Detect which cell encompasses the target text, then output its (x, y) center coordinate. 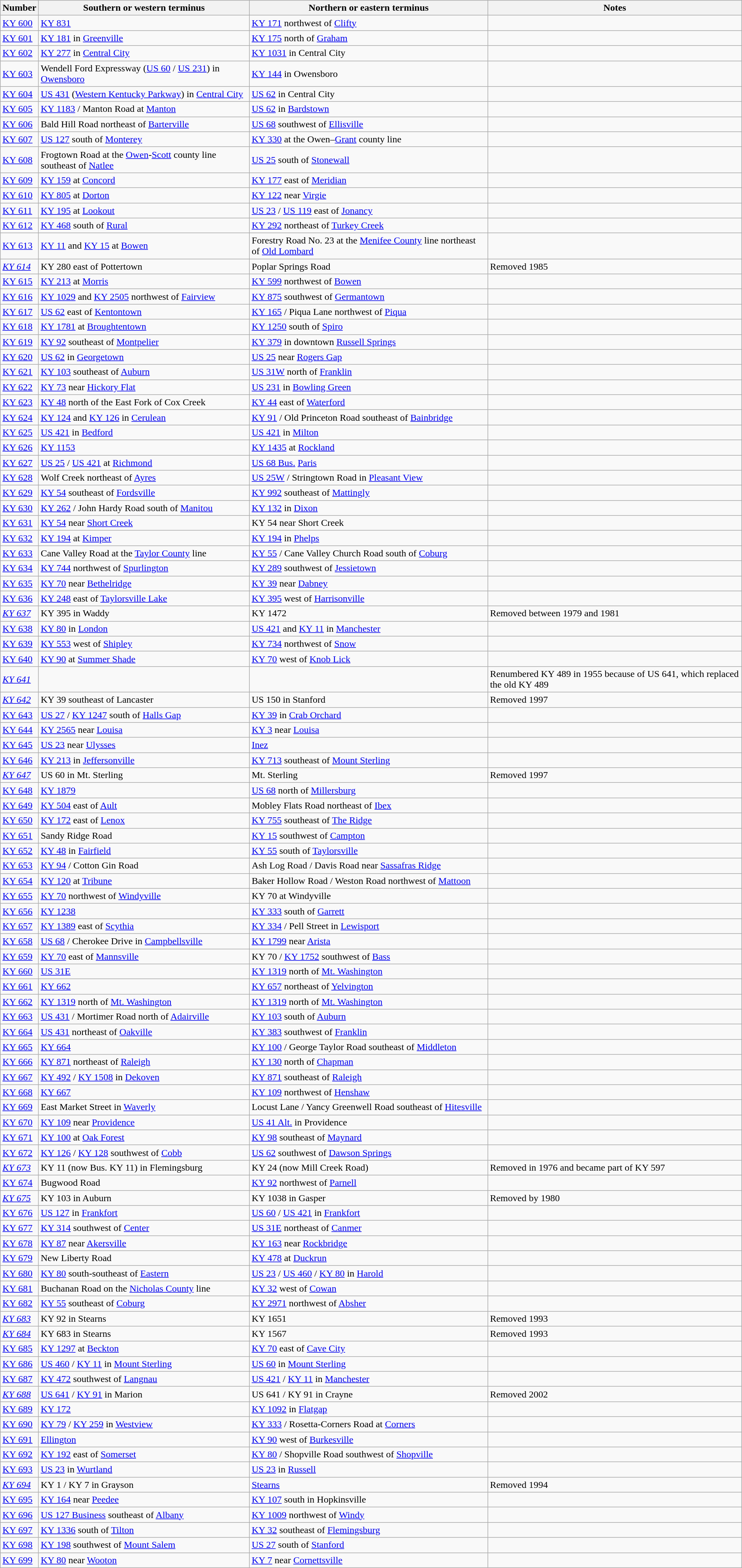
KY 277 in Central City (144, 53)
KY 649 (19, 805)
KY 644 (19, 730)
KY 194 at Kimper (144, 538)
US 23 in Russell (369, 1470)
KY 1029 and KY 2505 northwest of Fairview (144, 297)
KY 15 southwest of Campton (369, 836)
Bugwood Road (144, 1183)
KY 659 (19, 956)
KY 676 (19, 1213)
KY 478 at Duckrun (369, 1258)
KY 24 (now Mill Creek Road) (369, 1167)
KY 628 (19, 478)
KY 632 (19, 538)
Removed in 1976 and became part of KY 597 (615, 1167)
US 23 in Wurtland (144, 1470)
KY 144 in Owensboro (369, 74)
KY 656 (19, 911)
KY 604 (19, 94)
Removed by 1980 (615, 1198)
KY 1879 (144, 790)
KY 623 (19, 402)
KY 175 north of Graham (369, 38)
US 25 near Rogers Gap (369, 357)
KY 652 (19, 851)
New Liberty Road (144, 1258)
KY 1092 in Flatgap (369, 1409)
KY 103 southeast of Auburn (144, 372)
KY 609 (19, 180)
Inez (369, 745)
KY 666 (19, 1062)
KY 744 northwest of Spurlington (144, 568)
KY 159 at Concord (144, 180)
KY 599 northwest of Bowen (369, 282)
US 60 in Mt. Sterling (144, 775)
KY 55 southeast of Coburg (144, 1303)
KY 80 in London (144, 629)
KY 1389 east of Scythia (144, 926)
KY 651 (19, 836)
KY 44 east of Waterford (369, 402)
KY 80 south-southeast of Eastern (144, 1273)
KY 130 north of Chapman (369, 1062)
KY 90 west of Burkesville (369, 1439)
KY 875 southwest of Germantown (369, 297)
KY 606 (19, 124)
KY 755 southeast of The Ridge (369, 820)
US 25W / Stringtown Road in Pleasant View (369, 478)
KY 603 (19, 74)
KY 55 / Cane Valley Church Road south of Coburg (369, 553)
US 31E (144, 972)
Buchanan Road on the Nicholas County line (144, 1288)
US 62 in Bardstown (369, 109)
KY 395 west of Harrisonville (369, 598)
KY 379 in downtown Russell Springs (369, 342)
KY 637 (19, 613)
KY 333 / Rosetta-Corners Road at Corners (369, 1424)
KY 92 northwest of Parnell (369, 1183)
KY 992 southeast of Mattingly (369, 493)
Removed 1985 (615, 266)
KY 675 (19, 1198)
KY 646 (19, 760)
KY 674 (19, 1183)
KY 1031 in Central City (369, 53)
KY 213 at Morris (144, 282)
KY 613 (19, 246)
KY 262 / John Hardy Road south of Manitou (144, 508)
Wolf Creek northeast of Ayres (144, 478)
KY 80 / Shopville Road southwest of Shopville (369, 1455)
US 127 in Frankfort (144, 1213)
KY 673 (19, 1167)
KY 686 (19, 1364)
KY 334 / Pell Street in Lewisport (369, 926)
Renumbered KY 489 in 1955 because of US 641, which replaced the old KY 489 (615, 679)
KY 611 (19, 211)
KY 657 northeast of Yelvington (369, 987)
KY 635 (19, 583)
KY 608 (19, 159)
US 431 / Mortimer Road north of Adairville (144, 1017)
Number (19, 8)
Southern or western terminus (144, 8)
KY 620 (19, 357)
KY 195 at Lookout (144, 211)
KY 39 near Dabney (369, 583)
Removed 1994 (615, 1485)
KY 617 (19, 312)
KY 682 (19, 1303)
KY 1651 (369, 1319)
US 62 in Central City (369, 94)
KY 1781 at Broughtentown (144, 327)
KY 602 (19, 53)
US 31W north of Franklin (369, 372)
KY 171 northwest of Clifty (369, 23)
KY 622 (19, 387)
KY 671 (19, 1137)
US 231 in Bowling Green (369, 387)
KY 680 (19, 1273)
US 641 / KY 91 in Marion (144, 1394)
KY 648 (19, 790)
KY 605 (19, 109)
KY 1153 (144, 447)
KY 692 (19, 1455)
KY 1009 northwest of Windy (369, 1515)
KY 618 (19, 327)
KY 70 near Bethelridge (144, 583)
KY 90 at Summer Shade (144, 659)
KY 684 (19, 1334)
KY 70 east of Cave City (369, 1349)
KY 713 southeast of Mount Sterling (369, 760)
KY 1183 / Manton Road at Manton (144, 109)
KY 126 / KY 128 southwest of Cobb (144, 1152)
US 421 in Bedford (144, 432)
KY 70 west of Knob Lick (369, 659)
KY 655 (19, 896)
KY 672 (19, 1152)
KY 109 northwest of Henshaw (369, 1092)
KY 213 in Jeffersonville (144, 760)
KY 92 in Stearns (144, 1319)
KY 91 / Old Princeton Road southeast of Bainbridge (369, 417)
KY 132 in Dixon (369, 508)
KY 98 southeast of Maynard (369, 1137)
KY 172 east of Lenox (144, 820)
KY 472 southwest of Langnau (144, 1379)
KY 805 at Dorton (144, 195)
KY 663 (19, 1017)
KY 100 at Oak Forest (144, 1137)
KY 691 (19, 1439)
Wendell Ford Expressway (US 60 / US 231) in Owensboro (144, 74)
KY 1250 south of Spiro (369, 327)
Bald Hill Road northeast of Barterville (144, 124)
US 641 / KY 91 in Crayne (369, 1394)
KY 650 (19, 820)
Cane Valley Road at the Taylor County line (144, 553)
KY 630 (19, 508)
KY 7 near Cornettsville (369, 1560)
KY 695 (19, 1500)
KY 670 (19, 1122)
KY 280 east of Pottertown (144, 266)
KY 109 near Providence (144, 1122)
KY 333 south of Garrett (369, 911)
KY 619 (19, 342)
US 23 / US 460 / KY 80 in Harold (369, 1273)
KY 164 near Peedee (144, 1500)
Notes (615, 8)
KY 657 (19, 926)
KY 607 (19, 139)
KY 615 (19, 282)
KY 612 (19, 226)
KY 70 east of Mannsville (144, 956)
KY 621 (19, 372)
Stearns (369, 1485)
KY 699 (19, 1560)
KY 654 (19, 881)
KY 70 at Windyville (369, 896)
KY 2971 northwest of Absher (369, 1303)
KY 172 (144, 1409)
KY 625 (19, 432)
KY 194 in Phelps (369, 538)
KY 1472 (369, 613)
KY 103 south of Auburn (369, 1017)
US 68 Bus. Paris (369, 463)
US 68 / Cherokee Drive in Campbellsville (144, 941)
KY 39 southeast of Lancaster (144, 700)
KY 871 southeast of Raleigh (369, 1077)
KY 32 west of Cowan (369, 1288)
US 460 / KY 11 in Mount Sterling (144, 1364)
KY 683 in Stearns (144, 1334)
KY 120 at Tribune (144, 881)
East Market Street in Waverly (144, 1107)
KY 1 / KY 7 in Grayson (144, 1485)
KY 1567 (369, 1334)
KY 80 near Wooton (144, 1560)
Mt. Sterling (369, 775)
KY 683 (19, 1319)
KY 73 near Hickory Flat (144, 387)
US 421 / KY 11 in Manchester (369, 1379)
Frogtown Road at the Owen-Scott county line southeast of Natlee (144, 159)
KY 610 (19, 195)
US 431 northeast of Oakville (144, 1032)
US 421 in Milton (369, 432)
KY 92 southeast of Montpelier (144, 342)
Removed between 1979 and 1981 (615, 613)
KY 198 southwest of Mount Salem (144, 1545)
KY 248 east of Taylorsville Lake (144, 598)
US 68 north of Millersburg (369, 790)
KY 661 (19, 987)
KY 395 in Waddy (144, 613)
KY 553 west of Shipley (144, 644)
KY 616 (19, 297)
KY 634 (19, 568)
Poplar Springs Road (369, 266)
KY 177 east of Meridian (369, 180)
US 62 in Georgetown (144, 357)
KY 383 southwest of Franklin (369, 1032)
KY 163 near Rockbridge (369, 1243)
Baker Hollow Road / Weston Road northwest of Mattoon (369, 881)
KY 643 (19, 715)
Sandy Ridge Road (144, 836)
US 127 south of Monterey (144, 139)
KY 677 (19, 1228)
KY 614 (19, 266)
KY 1038 in Gasper (369, 1198)
KY 122 near Virgie (369, 195)
KY 55 south of Taylorsville (369, 851)
Removed 2002 (615, 1394)
KY 48 in Fairfield (144, 851)
KY 653 (19, 866)
US 62 east of Kentontown (144, 312)
US 25 / US 421 at Richmond (144, 463)
KY 638 (19, 629)
KY 660 (19, 972)
KY 688 (19, 1394)
Forestry Road No. 23 at the Menifee County line northeast of Old Lombard (369, 246)
US 25 south of Stonewall (369, 159)
KY 330 at the Owen–Grant county line (369, 139)
KY 693 (19, 1470)
US 31E northeast of Canmer (369, 1228)
KY 698 (19, 1545)
Ellington (144, 1439)
Northern or eastern terminus (369, 8)
KY 600 (19, 23)
US 127 Business southeast of Albany (144, 1515)
US 23 / US 119 east of Jonancy (369, 211)
KY 681 (19, 1288)
KY 627 (19, 463)
KY 669 (19, 1107)
KY 79 / KY 259 in Westview (144, 1424)
KY 48 north of the East Fork of Cox Creek (144, 402)
KY 70 northwest of Windyville (144, 896)
KY 11 and KY 15 at Bowen (144, 246)
KY 665 (19, 1047)
KY 685 (19, 1349)
KY 1336 south of Tilton (144, 1530)
KY 32 southeast of Flemingsburg (369, 1530)
KY 687 (19, 1379)
KY 87 near Akersville (144, 1243)
KY 642 (19, 700)
KY 181 in Greenville (144, 38)
KY 54 southeast of Fordsville (144, 493)
KY 3 near Louisa (369, 730)
KY 314 southwest of Center (144, 1228)
KY 645 (19, 745)
US 431 (Western Kentucky Parkway) in Central City (144, 94)
KY 679 (19, 1258)
KY 668 (19, 1092)
Ash Log Road / Davis Road near Sassafras Ridge (369, 866)
KY 124 and KY 126 in Cerulean (144, 417)
US 41 Alt. in Providence (369, 1122)
KY 696 (19, 1515)
KY 601 (19, 38)
KY 647 (19, 775)
KY 94 / Cotton Gin Road (144, 866)
KY 492 / KY 1508 in Dekoven (144, 1077)
US 27 / KY 1247 south of Halls Gap (144, 715)
US 421 and KY 11 in Manchester (369, 629)
KY 1435 at Rockland (369, 447)
US 27 south of Stanford (369, 1545)
US 150 in Stanford (369, 700)
KY 504 east of Ault (144, 805)
KY 107 south in Hopkinsville (369, 1500)
KY 468 south of Rural (144, 226)
US 23 near Ulysses (144, 745)
KY 694 (19, 1485)
KY 641 (19, 679)
KY 697 (19, 1530)
KY 1297 at Beckton (144, 1349)
US 68 southwest of Ellisville (369, 124)
KY 689 (19, 1409)
KY 734 northwest of Snow (369, 644)
KY 626 (19, 447)
Locust Lane / Yancy Greenwell Road southeast of Hitesville (369, 1107)
KY 289 southwest of Jessietown (369, 568)
KY 633 (19, 553)
KY 165 / Piqua Lane northwest of Piqua (369, 312)
KY 871 northeast of Raleigh (144, 1062)
KY 2565 near Louisa (144, 730)
KY 11 (now Bus. KY 11) in Flemingsburg (144, 1167)
KY 100 / George Taylor Road southeast of Middleton (369, 1047)
US 62 southwest of Dawson Springs (369, 1152)
KY 631 (19, 523)
KY 640 (19, 659)
KY 629 (19, 493)
KY 624 (19, 417)
KY 639 (19, 644)
KY 39 in Crab Orchard (369, 715)
KY 831 (144, 23)
KY 658 (19, 941)
KY 1238 (144, 911)
KY 292 northeast of Turkey Creek (369, 226)
Mobley Flats Road northeast of Ibex (369, 805)
KY 678 (19, 1243)
US 60 / US 421 in Frankfort (369, 1213)
KY 70 / KY 1752 southwest of Bass (369, 956)
KY 1799 near Arista (369, 941)
KY 103 in Auburn (144, 1198)
US 60 in Mount Sterling (369, 1364)
KY 192 east of Somerset (144, 1455)
KY 690 (19, 1424)
KY 636 (19, 598)
